Return the [X, Y] coordinate for the center point of the cell that contains the specified text.  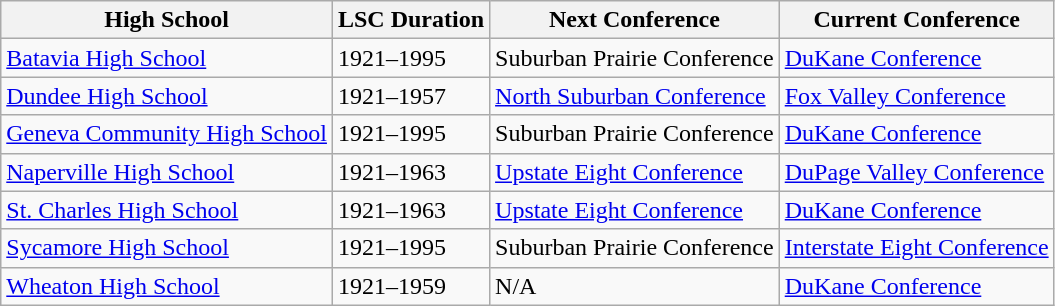
Fox Valley Conference [916, 96]
Geneva Community High School [167, 134]
1921–1959 [410, 286]
North Suburban Conference [635, 96]
Dundee High School [167, 96]
Wheaton High School [167, 286]
N/A [635, 286]
LSC Duration [410, 20]
Next Conference [635, 20]
DuPage Valley Conference [916, 172]
Current Conference [916, 20]
Sycamore High School [167, 248]
St. Charles High School [167, 210]
Naperville High School [167, 172]
1921–1957 [410, 96]
High School [167, 20]
Interstate Eight Conference [916, 248]
Batavia High School [167, 58]
